Provide the (x, y) coordinate of the cell's center where the given text is located.  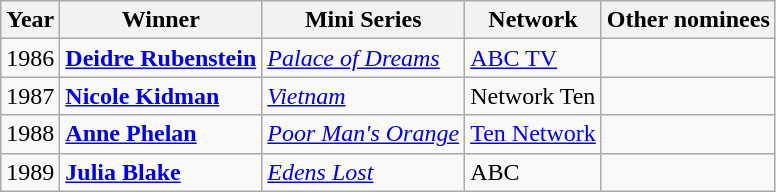
Ten Network (534, 134)
Edens Lost (364, 172)
Nicole Kidman (161, 96)
1986 (30, 58)
Julia Blake (161, 172)
Network Ten (534, 96)
Deidre Rubenstein (161, 58)
1989 (30, 172)
Mini Series (364, 20)
Palace of Dreams (364, 58)
Other nominees (688, 20)
Network (534, 20)
Vietnam (364, 96)
ABC (534, 172)
Poor Man's Orange (364, 134)
ABC TV (534, 58)
Year (30, 20)
1988 (30, 134)
Winner (161, 20)
Anne Phelan (161, 134)
1987 (30, 96)
